Determine the [x, y] coordinate at the center of the cell enclosing the given text.  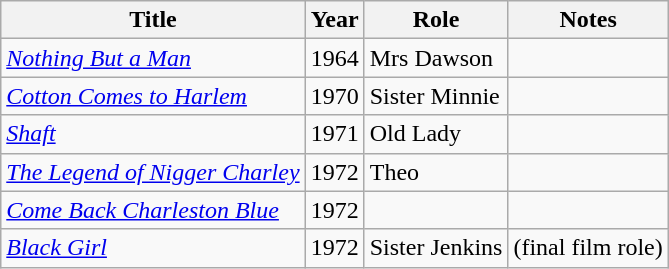
Mrs Dawson [436, 58]
Old Lady [436, 134]
Title [153, 20]
The Legend of Nigger Charley [153, 172]
Notes [588, 20]
Black Girl [153, 248]
Year [334, 20]
Come Back Charleston Blue [153, 210]
1971 [334, 134]
Sister Jenkins [436, 248]
1970 [334, 96]
Nothing But a Man [153, 58]
Theo [436, 172]
1964 [334, 58]
(final film role) [588, 248]
Sister Minnie [436, 96]
Role [436, 20]
Shaft [153, 134]
Cotton Comes to Harlem [153, 96]
